Find where the given text appears and provide that cell's center as (X, Y) coordinate. 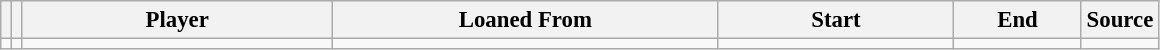
End (1018, 20)
Start (836, 20)
Source (1120, 20)
Player (178, 20)
Loaned From (526, 20)
